Search for the cell housing the specified text and yield its (x, y) center coordinate. 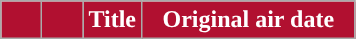
Original air date (248, 20)
Title (112, 20)
